Determine the (X, Y) coordinate at the center of the cell enclosing the given text.  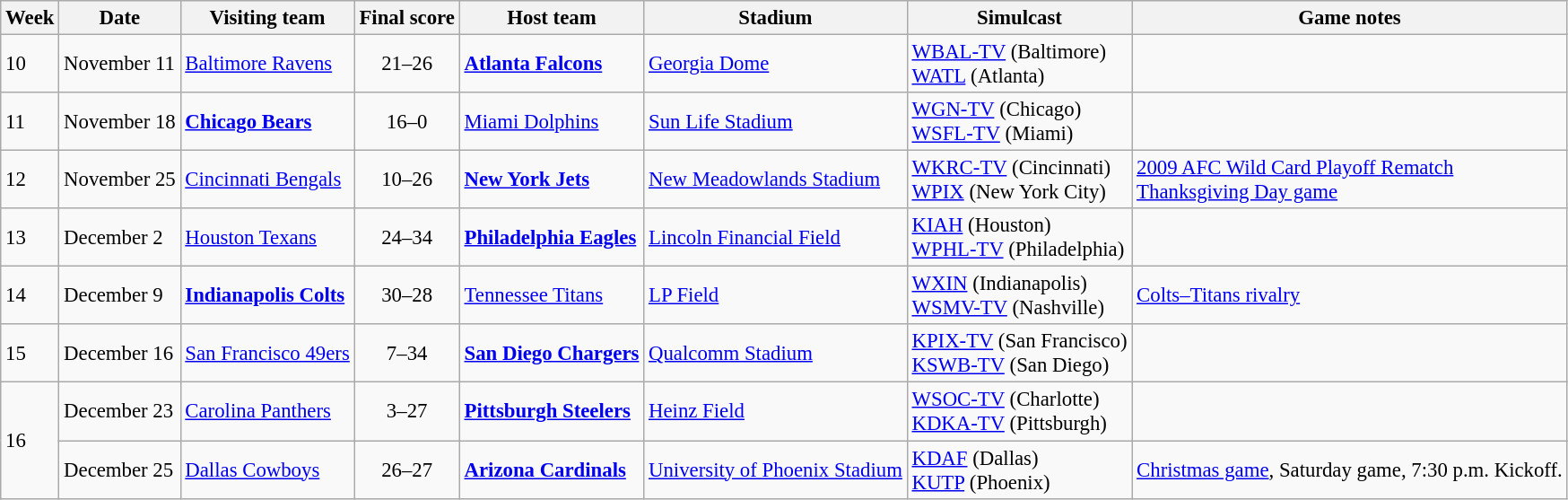
December 16 (120, 354)
KPIX-TV (San Francisco)KSWB-TV (San Diego) (1019, 354)
Visiting team (267, 18)
Tennessee Titans (552, 296)
13 (30, 237)
Georgia Dome (775, 65)
LP Field (775, 296)
Stadium (775, 18)
New York Jets (552, 180)
San Diego Chargers (552, 354)
Pittsburgh Steelers (552, 411)
Chicago Bears (267, 122)
Host team (552, 18)
Christmas game, Saturday game, 7:30 p.m. Kickoff. (1349, 470)
Heinz Field (775, 411)
12 (30, 180)
Colts–Titans rivalry (1349, 296)
26–27 (407, 470)
7–34 (407, 354)
14 (30, 296)
WKRC-TV (Cincinnati)WPIX (New York City) (1019, 180)
Week (30, 18)
Date (120, 18)
15 (30, 354)
11 (30, 122)
University of Phoenix Stadium (775, 470)
24–34 (407, 237)
3–27 (407, 411)
KIAH (Houston)WPHL-TV (Philadelphia) (1019, 237)
30–28 (407, 296)
Houston Texans (267, 237)
November 25 (120, 180)
December 25 (120, 470)
Sun Life Stadium (775, 122)
San Francisco 49ers (267, 354)
Final score (407, 18)
2009 AFC Wild Card Playoff RematchThanksgiving Day game (1349, 180)
Baltimore Ravens (267, 65)
Lincoln Financial Field (775, 237)
16 (30, 440)
Arizona Cardinals (552, 470)
WGN-TV (Chicago)WSFL-TV (Miami) (1019, 122)
WXIN (Indianapolis)WSMV-TV (Nashville) (1019, 296)
Carolina Panthers (267, 411)
Cincinnati Bengals (267, 180)
Atlanta Falcons (552, 65)
KDAF (Dallas)KUTP (Phoenix) (1019, 470)
December 23 (120, 411)
Dallas Cowboys (267, 470)
10 (30, 65)
16–0 (407, 122)
10–26 (407, 180)
December 2 (120, 237)
21–26 (407, 65)
Qualcomm Stadium (775, 354)
Miami Dolphins (552, 122)
Simulcast (1019, 18)
November 11 (120, 65)
Indianapolis Colts (267, 296)
Philadelphia Eagles (552, 237)
Game notes (1349, 18)
December 9 (120, 296)
WSOC-TV (Charlotte)KDKA-TV (Pittsburgh) (1019, 411)
New Meadowlands Stadium (775, 180)
WBAL-TV (Baltimore)WATL (Atlanta) (1019, 65)
November 18 (120, 122)
